Provide the [X, Y] coordinate of the cell's center where the given text is located.  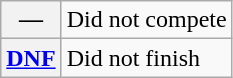
Did not compete [146, 20]
— [31, 20]
Did not finish [146, 58]
DNF [31, 58]
